From the cell containing the given text, extract its center point as [X, Y] coordinate. 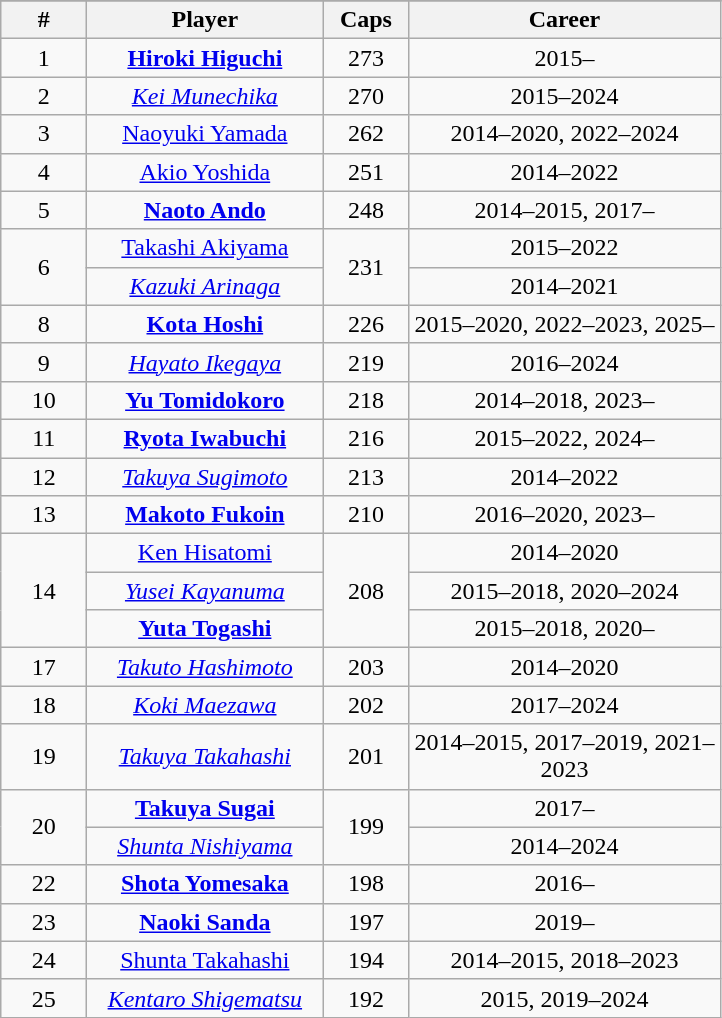
2015–2022, 2024– [564, 438]
262 [366, 134]
2017– [564, 808]
Takuya Takahashi [205, 756]
Yusei Kayanuma [205, 591]
Kota Hoshi [205, 324]
2015–2018, 2020–2024 [564, 591]
19 [44, 756]
218 [366, 400]
219 [366, 362]
2015, 2019–2024 [564, 998]
17 [44, 667]
5 [44, 210]
197 [366, 922]
2015–2024 [564, 96]
22 [44, 884]
Hayato Ikegaya [205, 362]
Takashi Akiyama [205, 248]
202 [366, 705]
194 [366, 960]
11 [44, 438]
2015–2022 [564, 248]
# [44, 20]
208 [366, 591]
Naoyuki Yamada [205, 134]
12 [44, 477]
2015–2018, 2020– [564, 629]
1 [44, 58]
Naoki Sanda [205, 922]
2019– [564, 922]
25 [44, 998]
Career [564, 20]
2015– [564, 58]
2014–2015, 2018–2023 [564, 960]
226 [366, 324]
2014–2024 [564, 846]
Akio Yoshida [205, 172]
23 [44, 922]
Kazuki Arinaga [205, 286]
231 [366, 267]
273 [366, 58]
203 [366, 667]
4 [44, 172]
Caps [366, 20]
10 [44, 400]
Player [205, 20]
Yuta Togashi [205, 629]
2 [44, 96]
14 [44, 591]
20 [44, 827]
213 [366, 477]
Kei Munechika [205, 96]
2014–2020, 2022–2024 [564, 134]
2014–2021 [564, 286]
Hiroki Higuchi [205, 58]
Takuya Sugimoto [205, 477]
Ken Hisatomi [205, 553]
24 [44, 960]
Yu Tomidokoro [205, 400]
Shota Yomesaka [205, 884]
2016–2020, 2023– [564, 515]
2014–2015, 2017– [564, 210]
270 [366, 96]
Makoto Fukoin [205, 515]
Takuto Hashimoto [205, 667]
2015–2020, 2022–2023, 2025– [564, 324]
Ryota Iwabuchi [205, 438]
192 [366, 998]
2017–2024 [564, 705]
2016– [564, 884]
2014–2015, 2017–2019, 2021–2023 [564, 756]
18 [44, 705]
2016–2024 [564, 362]
248 [366, 210]
Shunta Takahashi [205, 960]
198 [366, 884]
Naoto Ando [205, 210]
216 [366, 438]
251 [366, 172]
199 [366, 827]
3 [44, 134]
9 [44, 362]
Kentaro Shigematsu [205, 998]
6 [44, 267]
201 [366, 756]
13 [44, 515]
2014–2018, 2023– [564, 400]
Shunta Nishiyama [205, 846]
8 [44, 324]
210 [366, 515]
Koki Maezawa [205, 705]
Takuya Sugai [205, 808]
